Capture the cell that displays the provided text and extract its [X, Y] central coordinate. 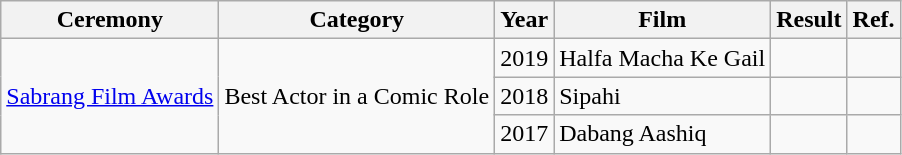
Film [662, 20]
Result [809, 20]
Best Actor in a Comic Role [357, 96]
Dabang Aashiq [662, 134]
Ceremony [110, 20]
Ref. [874, 20]
Halfa Macha Ke Gail [662, 58]
Category [357, 20]
2017 [524, 134]
Year [524, 20]
Sipahi [662, 96]
Sabrang Film Awards [110, 96]
2018 [524, 96]
2019 [524, 58]
